For the text-containing cell, return its midpoint in [X, Y] coordinate format. 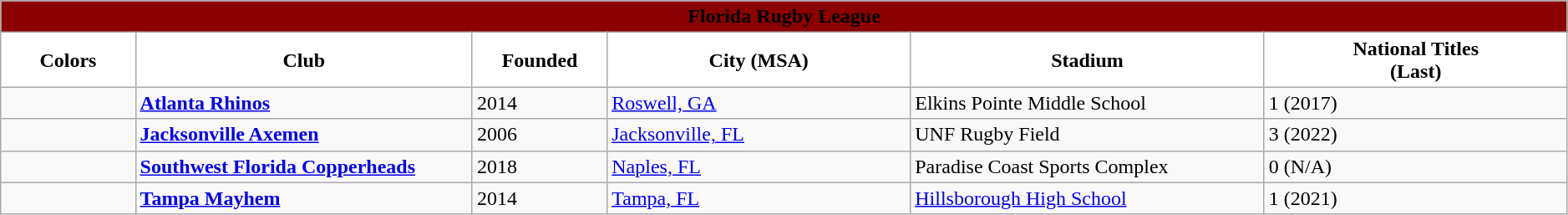
2018 [540, 166]
Colors [69, 60]
1 (2017) [1415, 103]
Naples, FL [759, 166]
1 (2021) [1415, 198]
0 (N/A) [1415, 166]
Hillsborough High School [1088, 198]
2006 [540, 135]
Founded [540, 60]
Jacksonville Axemen [304, 135]
3 (2022) [1415, 135]
Paradise Coast Sports Complex [1088, 166]
National Titles(Last) [1415, 60]
UNF Rugby Field [1088, 135]
Roswell, GA [759, 103]
Jacksonville, FL [759, 135]
Tampa, FL [759, 198]
Southwest Florida Copperheads [304, 166]
Elkins Pointe Middle School [1088, 103]
Atlanta Rhinos [304, 103]
City (MSA) [759, 60]
Club [304, 60]
Stadium [1088, 60]
Florida Rugby League [784, 17]
Tampa Mayhem [304, 198]
